Provide the (x, y) coordinate of the cell's center where the given text is located.  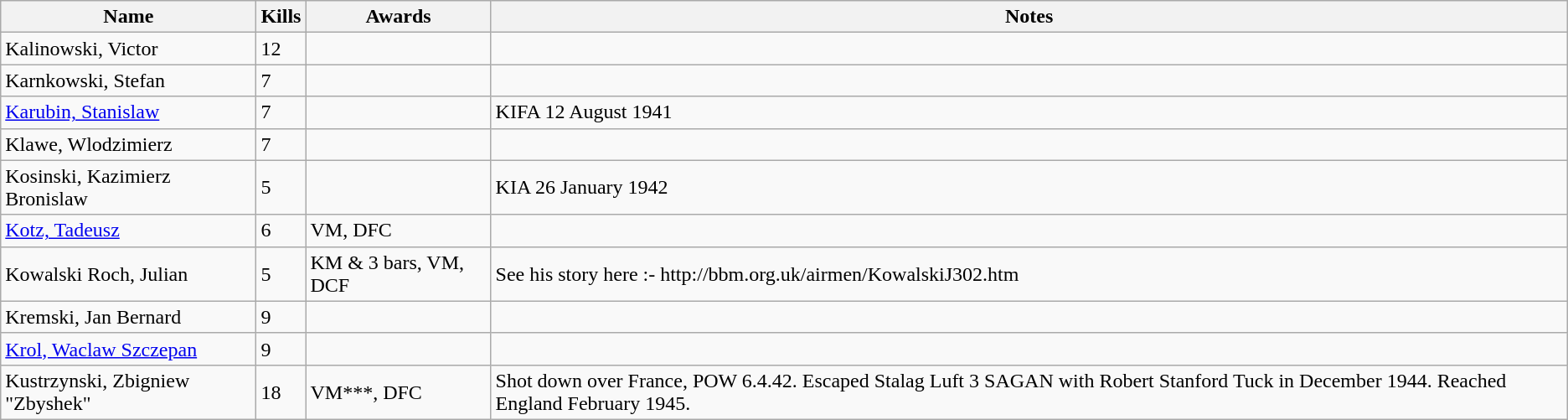
Kremski, Jan Bernard (129, 317)
Name (129, 17)
18 (281, 392)
Shot down over France, POW 6.4.42. Escaped Stalag Luft 3 SAGAN with Robert Stanford Tuck in December 1944. Reached England February 1945. (1029, 392)
6 (281, 231)
Kosinski, Kazimierz Bronislaw (129, 188)
Kotz, Tadeusz (129, 231)
See his story here :- http://bbm.org.uk/airmen/KowalskiJ302.htm (1029, 273)
12 (281, 49)
Kalinowski, Victor (129, 49)
Klawe, Wlodzimierz (129, 144)
Karubin, Stanislaw (129, 112)
KIA 26 January 1942 (1029, 188)
Kustrzynski, Zbigniew "Zbyshek" (129, 392)
Kowalski Roch, Julian (129, 273)
KM & 3 bars, VM, DCF (399, 273)
Karnkowski, Stefan (129, 80)
Notes (1029, 17)
KIFA 12 August 1941 (1029, 112)
VM, DFC (399, 231)
Krol, Waclaw Szczepan (129, 349)
Kills (281, 17)
Awards (399, 17)
VM***, DFC (399, 392)
